Locate the cell with the specified text and output its (x, y) center coordinate. 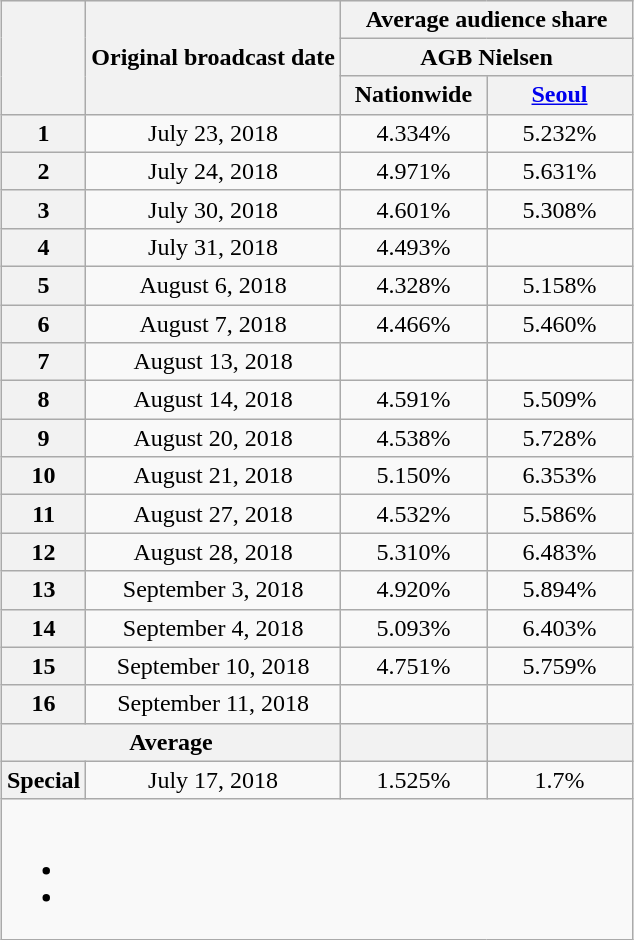
July 30, 2018 (214, 209)
13 (43, 590)
5.460% (559, 323)
4.532% (413, 514)
14 (43, 628)
11 (43, 514)
5.509% (559, 400)
5.631% (559, 171)
July 23, 2018 (214, 133)
Average audience share (486, 19)
AGB Nielsen (486, 57)
4 (43, 247)
4.591% (413, 400)
August 14, 2018 (214, 400)
August 21, 2018 (214, 476)
4.751% (413, 666)
July 24, 2018 (214, 171)
5.894% (559, 590)
Original broadcast date (214, 57)
4.601% (413, 209)
2 (43, 171)
August 27, 2018 (214, 514)
5 (43, 285)
1.7% (559, 780)
5.232% (559, 133)
July 17, 2018 (214, 780)
5.308% (559, 209)
1 (43, 133)
7 (43, 362)
5.150% (413, 476)
September 11, 2018 (214, 704)
12 (43, 552)
1.525% (413, 780)
4.328% (413, 285)
4.920% (413, 590)
5.093% (413, 628)
August 20, 2018 (214, 438)
6.403% (559, 628)
4.466% (413, 323)
September 10, 2018 (214, 666)
Nationwide (413, 95)
Special (43, 780)
July 31, 2018 (214, 247)
August 28, 2018 (214, 552)
September 3, 2018 (214, 590)
4.538% (413, 438)
5.310% (413, 552)
5.759% (559, 666)
15 (43, 666)
Average (170, 742)
August 13, 2018 (214, 362)
5.728% (559, 438)
6.353% (559, 476)
August 7, 2018 (214, 323)
6.483% (559, 552)
4.971% (413, 171)
5.158% (559, 285)
3 (43, 209)
6 (43, 323)
4.493% (413, 247)
September 4, 2018 (214, 628)
5.586% (559, 514)
16 (43, 704)
10 (43, 476)
Seoul (559, 95)
August 6, 2018 (214, 285)
9 (43, 438)
8 (43, 400)
4.334% (413, 133)
